Detect which cell encompasses the target text, then output its (x, y) center coordinate. 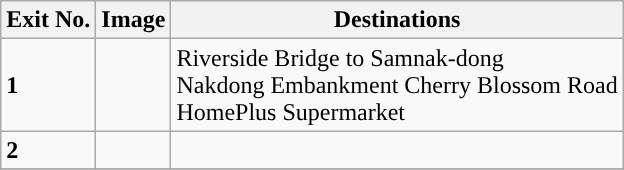
Exit No. (48, 20)
Riverside Bridge to Samnak-dong Nakdong Embankment Cherry Blossom RoadHomePlus Supermarket (397, 85)
Image (134, 20)
2 (48, 150)
1 (48, 85)
Destinations (397, 20)
